Locate the cell with the specified text and output its (X, Y) center coordinate. 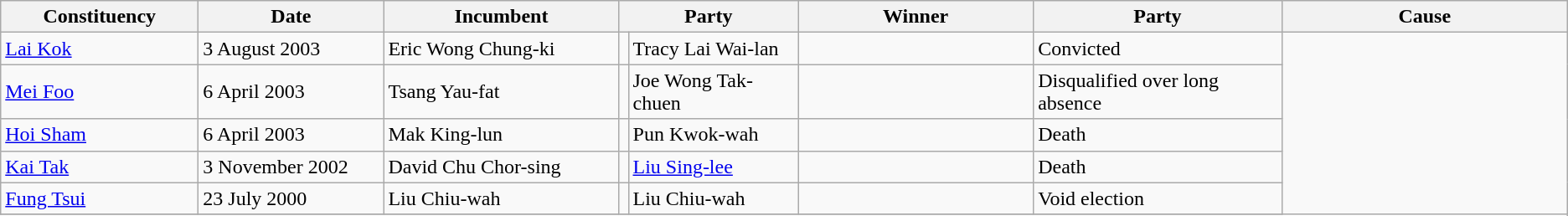
Liu Sing-lee (714, 167)
3 November 2002 (291, 167)
23 July 2000 (291, 198)
Convicted (1158, 49)
Disqualified over long absence (1158, 92)
Pun Kwok-wah (714, 135)
Date (291, 17)
Hoi Sham (100, 135)
Kai Tak (100, 167)
Mak King-lun (501, 135)
3 August 2003 (291, 49)
Fung Tsui (100, 198)
Incumbent (501, 17)
Cause (1424, 17)
Void election (1158, 198)
Winner (916, 17)
Eric Wong Chung-ki (501, 49)
Mei Foo (100, 92)
Constituency (100, 17)
Tsang Yau-fat (501, 92)
Lai Kok (100, 49)
David Chu Chor-sing (501, 167)
Tracy Lai Wai-lan (714, 49)
Joe Wong Tak-chuen (714, 92)
